For the text-containing cell, return its midpoint in (X, Y) coordinate format. 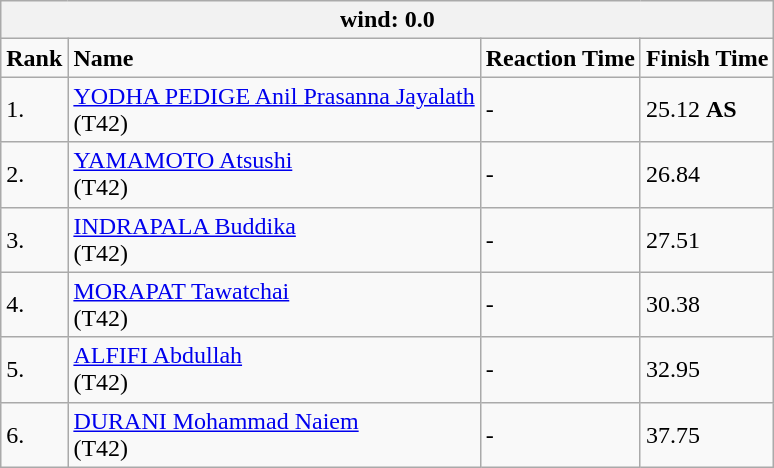
Finish Time (707, 58)
30.38 (707, 304)
26.84 (707, 174)
37.75 (707, 434)
1. (34, 110)
Reaction Time (560, 58)
YODHA PEDIGE Anil Prasanna Jayalath(T42) (274, 110)
MORAPAT Tawatchai(T42) (274, 304)
DURANI Mohammad Naiem(T42) (274, 434)
4. (34, 304)
6. (34, 434)
25.12 AS (707, 110)
Rank (34, 58)
2. (34, 174)
YAMAMOTO Atsushi(T42) (274, 174)
wind: 0.0 (388, 20)
3. (34, 240)
ALFIFI Abdullah(T42) (274, 370)
INDRAPALA Buddika(T42) (274, 240)
5. (34, 370)
Name (274, 58)
32.95 (707, 370)
27.51 (707, 240)
